Pinpoint the cell where the given text exists, returning its (X, Y) midpoint coordinate. 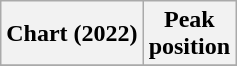
Chart (2022) (72, 34)
Peak position (189, 34)
